Extract the [X, Y] coordinate from the center of the cell holding the provided text.  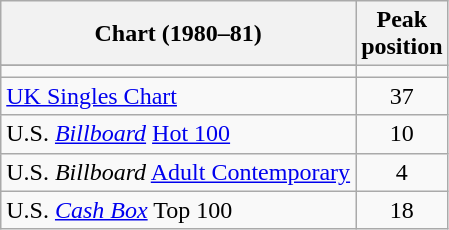
UK Singles Chart [178, 96]
37 [402, 96]
4 [402, 172]
Chart (1980–81) [178, 34]
U.S. Billboard Hot 100 [178, 134]
Peakposition [402, 34]
10 [402, 134]
18 [402, 210]
U.S. Billboard Adult Contemporary [178, 172]
U.S. Cash Box Top 100 [178, 210]
